Locate the cell with the specified text and output its [x, y] center coordinate. 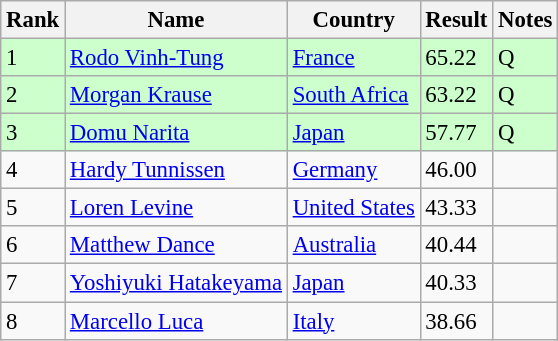
4 [33, 170]
Loren Levine [176, 208]
Morgan Krause [176, 95]
40.44 [456, 245]
5 [33, 208]
Italy [354, 321]
Hardy Tunnissen [176, 170]
Rodo Vinh-Tung [176, 58]
France [354, 58]
United States [354, 208]
Marcello Luca [176, 321]
63.22 [456, 95]
Yoshiyuki Hatakeyama [176, 283]
Matthew Dance [176, 245]
3 [33, 133]
46.00 [456, 170]
Country [354, 20]
7 [33, 283]
Result [456, 20]
65.22 [456, 58]
38.66 [456, 321]
Name [176, 20]
Australia [354, 245]
2 [33, 95]
Germany [354, 170]
Rank [33, 20]
Notes [526, 20]
1 [33, 58]
8 [33, 321]
57.77 [456, 133]
43.33 [456, 208]
40.33 [456, 283]
South Africa [354, 95]
Domu Narita [176, 133]
6 [33, 245]
